Determine the (x, y) coordinate at the center of the cell enclosing the given text.  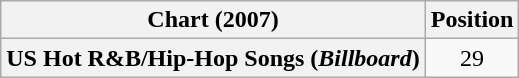
Position (472, 20)
29 (472, 58)
US Hot R&B/Hip-Hop Songs (Billboard) (213, 58)
Chart (2007) (213, 20)
